Detect which cell encompasses the target text, then output its (X, Y) center coordinate. 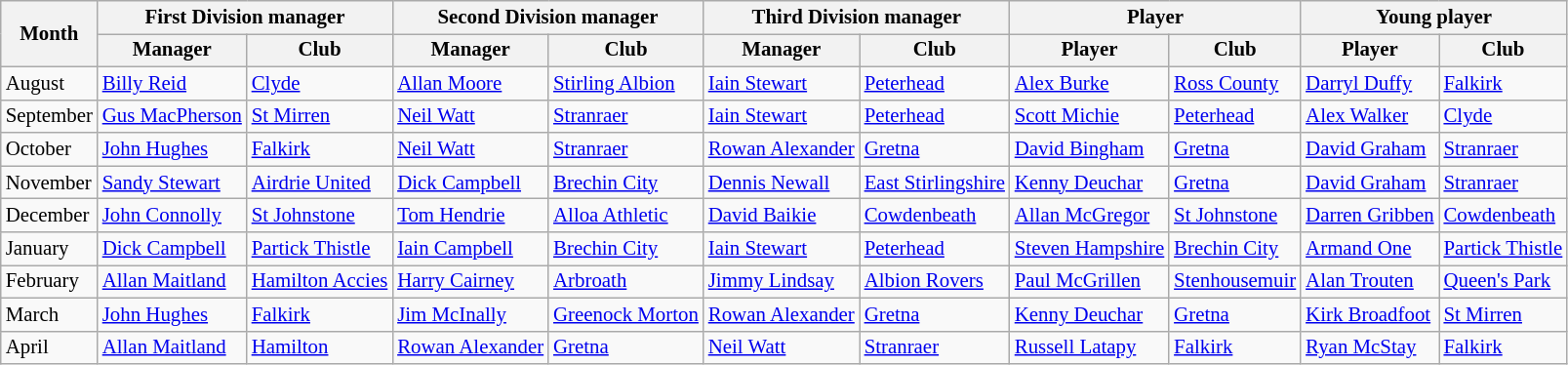
November (49, 182)
Greenock Morton (626, 314)
Sandy Stewart (172, 182)
Russell Latapy (1089, 347)
Ryan McStay (1370, 347)
Alex Walker (1370, 116)
Airdrie United (320, 182)
Dennis Newall (782, 182)
September (49, 116)
Albion Rovers (935, 281)
Iain Campbell (470, 249)
Arbroath (626, 281)
December (49, 216)
Ross County (1235, 83)
Queen's Park (1504, 281)
Armand One (1370, 249)
Kirk Broadfoot (1370, 314)
April (49, 347)
Jimmy Lindsay (782, 281)
Jim McInally (470, 314)
Billy Reid (172, 83)
Paul McGrillen (1089, 281)
Alloa Athletic (626, 216)
Allan McGregor (1089, 216)
First Division manager (245, 18)
Darryl Duffy (1370, 83)
John Connolly (172, 216)
Scott Michie (1089, 116)
October (49, 149)
Hamilton (320, 347)
Third Division manager (857, 18)
Month (49, 34)
March (49, 314)
Stenhousemuir (1235, 281)
Allan Moore (470, 83)
Tom Hendrie (470, 216)
Gus MacPherson (172, 116)
Harry Cairney (470, 281)
East Stirlingshire (935, 182)
David Baikie (782, 216)
Alex Burke (1089, 83)
Stirling Albion (626, 83)
Young player (1434, 18)
February (49, 281)
Steven Hampshire (1089, 249)
August (49, 83)
David Bingham (1089, 149)
Darren Gribben (1370, 216)
January (49, 249)
Second Division manager (548, 18)
Hamilton Accies (320, 281)
Alan Trouten (1370, 281)
